Locate the cell with the specified text and output its (x, y) center coordinate. 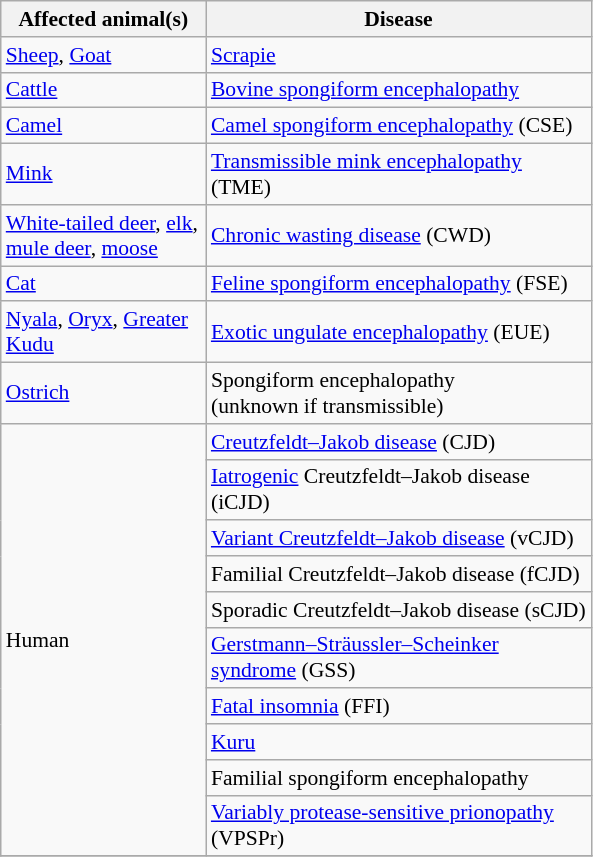
Variant Creutzfeldt–Jakob disease (vCJD) (398, 539)
Mink (104, 174)
Familial Creutzfeldt–Jakob disease (fCJD) (398, 574)
Exotic ungulate encephalopathy (EUE) (398, 332)
Gerstmann–Sträussler–Scheinker syndrome (GSS) (398, 658)
Bovine spongiform encephalopathy (398, 90)
Nyala, Oryx, Greater Kudu (104, 332)
Scrapie (398, 55)
Sheep, Goat (104, 55)
Familial spongiform encephalopathy (398, 778)
Chronic wasting disease (CWD) (398, 236)
Camel (104, 126)
Human (104, 640)
Variably protease-sensitive prionopathy (VPSPr) (398, 826)
Affected animal(s) (104, 19)
Cat (104, 284)
Camel spongiform encephalopathy (CSE) (398, 126)
Cattle (104, 90)
Ostrich (104, 394)
Disease (398, 19)
Sporadic Creutzfeldt–Jakob disease (sCJD) (398, 610)
Kuru (398, 742)
White-tailed deer, elk, mule deer, moose (104, 236)
Fatal insomnia (FFI) (398, 707)
Iatrogenic Creutzfeldt–Jakob disease (iCJD) (398, 490)
Feline spongiform encephalopathy (FSE) (398, 284)
Transmissible mink encephalopathy (TME) (398, 174)
Creutzfeldt–Jakob disease (CJD) (398, 442)
Spongiform encephalopathy(unknown if transmissible) (398, 394)
